Provide the [X, Y] coordinate of the cell's center where the given text is located.  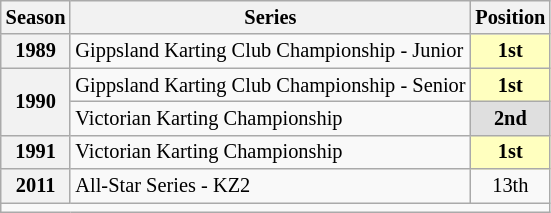
1989 [36, 51]
Season [36, 17]
All-Star Series - KZ2 [270, 186]
Series [270, 17]
13th [510, 186]
2011 [36, 186]
1990 [36, 102]
Gippsland Karting Club Championship - Senior [270, 85]
1991 [36, 152]
Gippsland Karting Club Championship - Junior [270, 51]
Position [510, 17]
2nd [510, 118]
